Locate the cell with the specified text and output its (x, y) center coordinate. 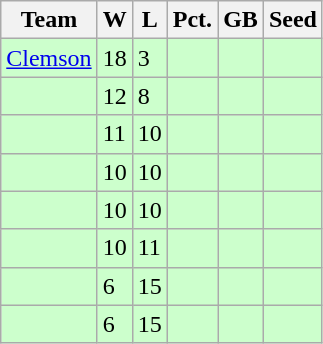
W (114, 20)
Clemson (49, 58)
GB (241, 20)
18 (114, 58)
Team (49, 20)
3 (150, 58)
8 (150, 96)
Pct. (192, 20)
12 (114, 96)
Seed (292, 20)
L (150, 20)
